Output the (x, y) coordinate of the center of the cell containing the given text.  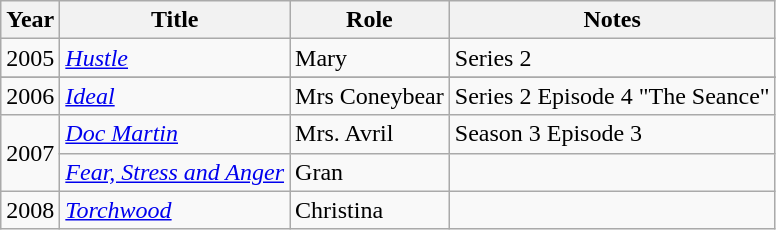
2007 (30, 153)
Series 2 (612, 58)
Year (30, 20)
Series 2 Episode 4 "The Seance" (612, 96)
2008 (30, 210)
2005 (30, 58)
Ideal (175, 96)
Torchwood (175, 210)
Role (370, 20)
Mrs Coneybear (370, 96)
2006 (30, 96)
Title (175, 20)
Hustle (175, 58)
Mary (370, 58)
Notes (612, 20)
Gran (370, 172)
Doc Martin (175, 134)
Christina (370, 210)
Season 3 Episode 3 (612, 134)
Fear, Stress and Anger (175, 172)
Mrs. Avril (370, 134)
